Determine the (X, Y) coordinate at the center of the cell enclosing the given text.  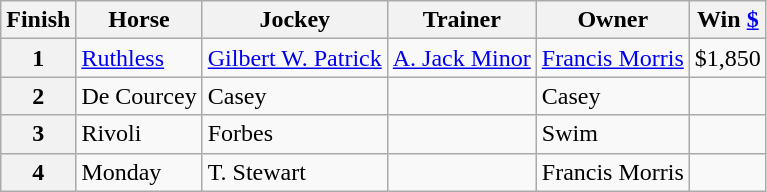
3 (38, 134)
Ruthless (139, 58)
T. Stewart (294, 172)
Finish (38, 20)
Jockey (294, 20)
Trainer (462, 20)
Monday (139, 172)
$1,850 (728, 58)
Win $ (728, 20)
A. Jack Minor (462, 58)
Swim (612, 134)
Forbes (294, 134)
Gilbert W. Patrick (294, 58)
1 (38, 58)
2 (38, 96)
Rivoli (139, 134)
Horse (139, 20)
De Courcey (139, 96)
4 (38, 172)
Owner (612, 20)
